Identify which cell holds the provided text, then report its [x, y] central coordinate. 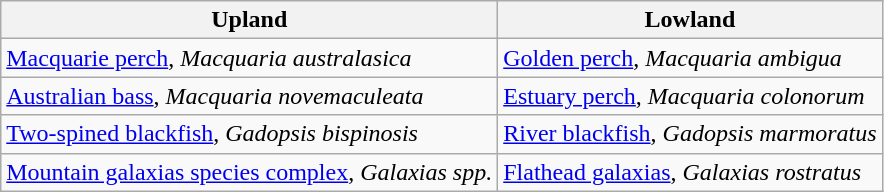
River blackfish, Gadopsis marmoratus [690, 134]
Lowland [690, 20]
Macquarie perch, Macquaria australasica [250, 58]
Golden perch, Macquaria ambigua [690, 58]
Mountain galaxias species complex, Galaxias spp. [250, 172]
Flathead galaxias, Galaxias rostratus [690, 172]
Two-spined blackfish, Gadopsis bispinosis [250, 134]
Upland [250, 20]
Australian bass, Macquaria novemaculeata [250, 96]
Estuary perch, Macquaria colonorum [690, 96]
